Extract the (x, y) coordinate from the center of the cell holding the provided text.  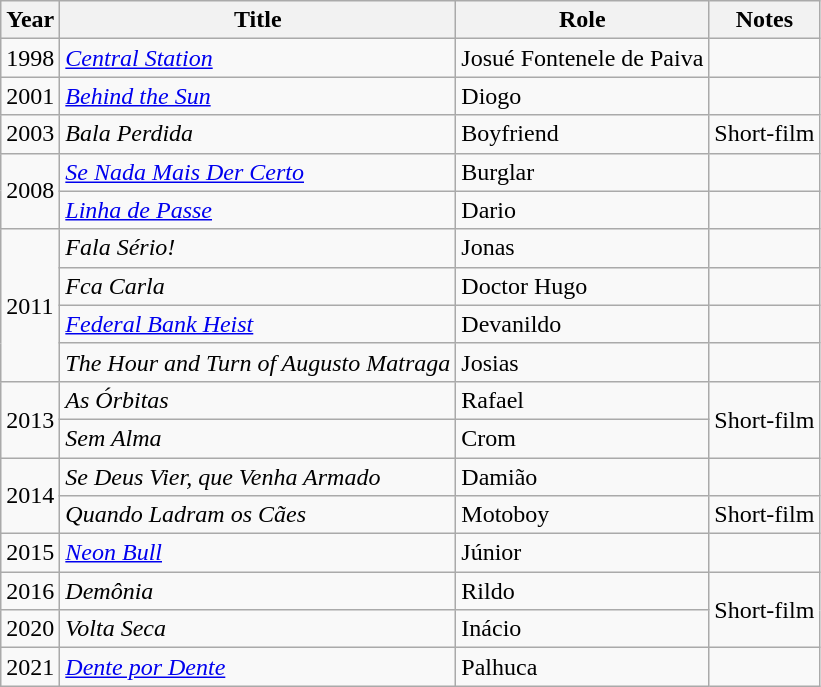
Notes (764, 20)
2008 (30, 191)
The Hour and Turn of Augusto Matraga (258, 362)
Central Station (258, 58)
Diogo (582, 96)
Inácio (582, 629)
Volta Seca (258, 629)
Rildo (582, 591)
Jonas (582, 248)
Rafael (582, 400)
Burglar (582, 172)
Sem Alma (258, 438)
Palhuca (582, 667)
As Órbitas (258, 400)
Demônia (258, 591)
Dario (582, 210)
Linha de Passe (258, 210)
Júnior (582, 553)
Federal Bank Heist (258, 324)
Fala Sério! (258, 248)
2016 (30, 591)
2021 (30, 667)
2014 (30, 496)
2003 (30, 134)
Dente por Dente (258, 667)
Behind the Sun (258, 96)
Neon Bull (258, 553)
Se Nada Mais Der Certo (258, 172)
Bala Perdida (258, 134)
Crom (582, 438)
Quando Ladram os Cães (258, 515)
Fca Carla (258, 286)
2013 (30, 419)
2011 (30, 305)
Boyfriend (582, 134)
1998 (30, 58)
Title (258, 20)
Role (582, 20)
Se Deus Vier, que Venha Armado (258, 477)
2020 (30, 629)
2015 (30, 553)
Motoboy (582, 515)
Doctor Hugo (582, 286)
Josias (582, 362)
Josué Fontenele de Paiva (582, 58)
2001 (30, 96)
Damião (582, 477)
Devanildo (582, 324)
Year (30, 20)
